Return the (x, y) coordinate for the center point of the cell that contains the specified text.  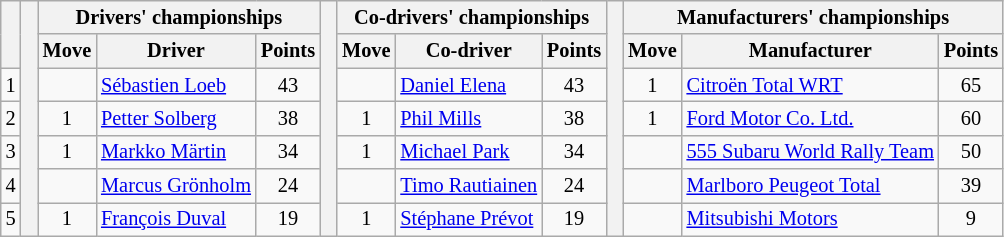
Markko Märtin (176, 152)
François Duval (176, 219)
Marlboro Peugeot Total (810, 186)
Ford Motor Co. Ltd. (810, 118)
Marcus Grönholm (176, 186)
Manufacturer (810, 51)
Drivers' championships (179, 17)
Daniel Elena (468, 85)
65 (971, 85)
Co-driver (468, 51)
Sébastien Loeb (176, 85)
Mitsubishi Motors (810, 219)
4 (11, 186)
5 (11, 219)
60 (971, 118)
Co-drivers' championships (472, 17)
9 (971, 219)
39 (971, 186)
Petter Solberg (176, 118)
Timo Rautiainen (468, 186)
50 (971, 152)
Stéphane Prévot (468, 219)
555 Subaru World Rally Team (810, 152)
Phil Mills (468, 118)
Citroën Total WRT (810, 85)
3 (11, 152)
Driver (176, 51)
Manufacturers' championships (813, 17)
2 (11, 118)
Michael Park (468, 152)
